Extract the (x, y) coordinate from the center of the cell holding the provided text.  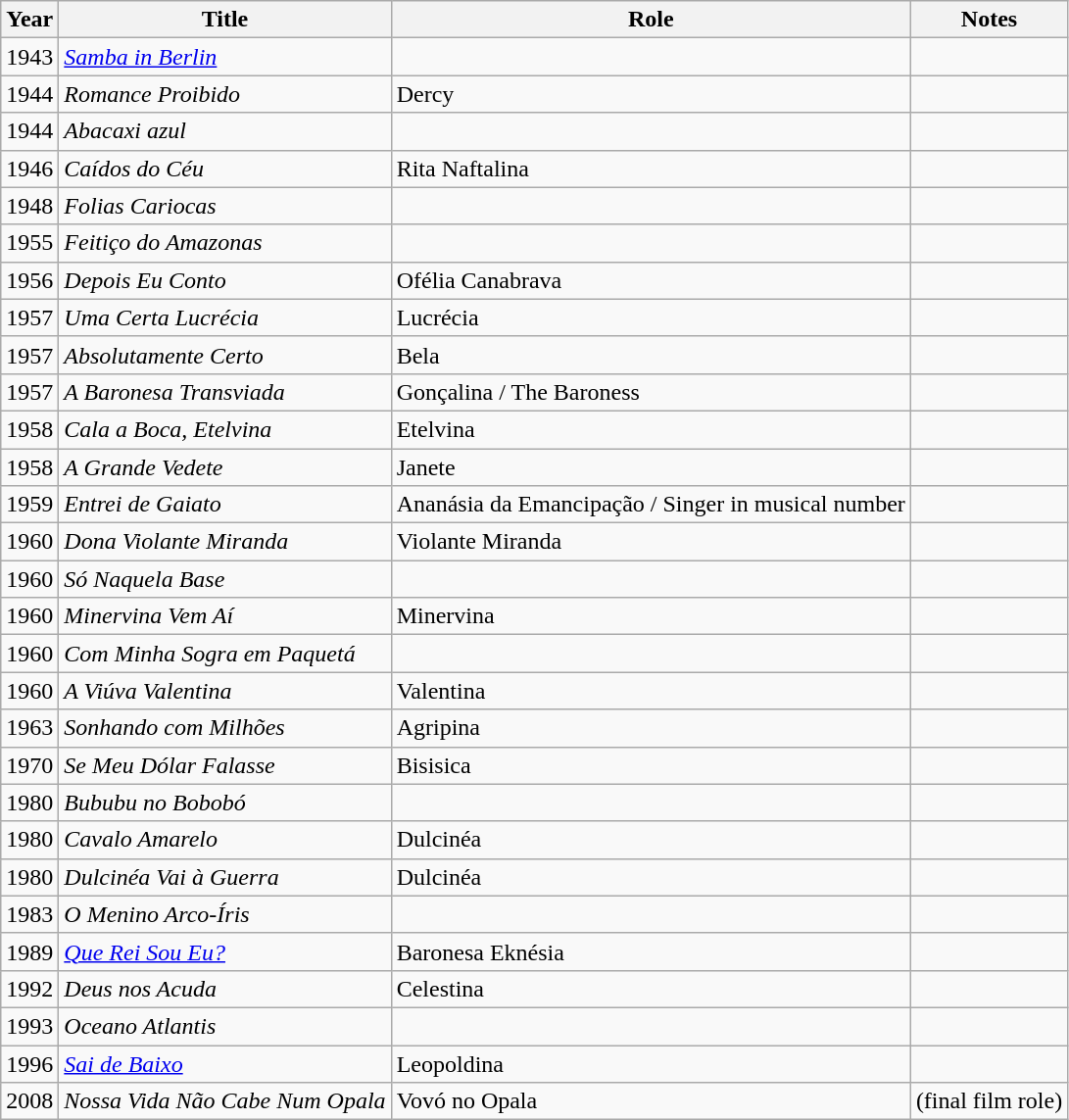
A Grande Vedete (225, 467)
Deus nos Acuda (225, 989)
Janete (651, 467)
Bububu no Bobobó (225, 803)
Dulcinéa Vai à Guerra (225, 877)
Nossa Vida Não Cabe Num Opala (225, 1101)
Bela (651, 355)
Celestina (651, 989)
1943 (29, 57)
A Baronesa Transviada (225, 392)
Sai de Baixo (225, 1063)
Folias Cariocas (225, 206)
1963 (29, 728)
Caídos do Céu (225, 169)
Samba in Berlin (225, 57)
Feitiço do Amazonas (225, 243)
1989 (29, 951)
1996 (29, 1063)
Cala a Boca, Etelvina (225, 429)
Que Rei Sou Eu? (225, 951)
Year (29, 20)
Cavalo Amarelo (225, 840)
Dona Violante Miranda (225, 542)
Absolutamente Certo (225, 355)
Valentina (651, 691)
Leopoldina (651, 1063)
Romance Proibido (225, 94)
Dercy (651, 94)
1992 (29, 989)
Sonhando com Milhões (225, 728)
Bisisica (651, 765)
Só Naquela Base (225, 579)
2008 (29, 1101)
1948 (29, 206)
1983 (29, 914)
Abacaxi azul (225, 131)
1959 (29, 505)
Vovó no Opala (651, 1101)
1955 (29, 243)
Role (651, 20)
Title (225, 20)
Baronesa Eknésia (651, 951)
Com Minha Sogra em Paquetá (225, 654)
Minervina (651, 616)
Oceano Atlantis (225, 1026)
Violante Miranda (651, 542)
A Viúva Valentina (225, 691)
1956 (29, 280)
Depois Eu Conto (225, 280)
Ananásia da Emancipação / Singer in musical number (651, 505)
1946 (29, 169)
Uma Certa Lucrécia (225, 317)
Etelvina (651, 429)
Ofélia Canabrava (651, 280)
Gonçalina / The Baroness (651, 392)
Rita Naftalina (651, 169)
Agripina (651, 728)
1993 (29, 1026)
Lucrécia (651, 317)
Entrei de Gaiato (225, 505)
O Menino Arco-Íris (225, 914)
1970 (29, 765)
Se Meu Dólar Falasse (225, 765)
Minervina Vem Aí (225, 616)
Notes (989, 20)
(final film role) (989, 1101)
